Return the [x, y] coordinate for the center point of the cell that contains the specified text.  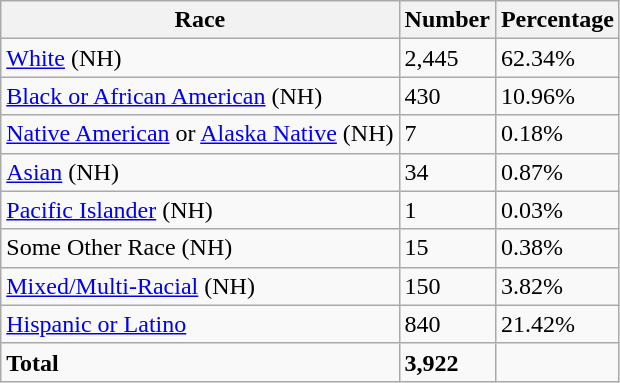
0.18% [557, 134]
Asian (NH) [200, 172]
Some Other Race (NH) [200, 248]
15 [447, 248]
150 [447, 286]
3.82% [557, 286]
7 [447, 134]
Native American or Alaska Native (NH) [200, 134]
62.34% [557, 58]
0.03% [557, 210]
Mixed/Multi-Racial (NH) [200, 286]
0.38% [557, 248]
10.96% [557, 96]
0.87% [557, 172]
Race [200, 20]
Number [447, 20]
Pacific Islander (NH) [200, 210]
2,445 [447, 58]
Percentage [557, 20]
430 [447, 96]
Total [200, 362]
21.42% [557, 324]
White (NH) [200, 58]
Hispanic or Latino [200, 324]
840 [447, 324]
1 [447, 210]
Black or African American (NH) [200, 96]
3,922 [447, 362]
34 [447, 172]
